Locate the cell with the specified text and output its (x, y) center coordinate. 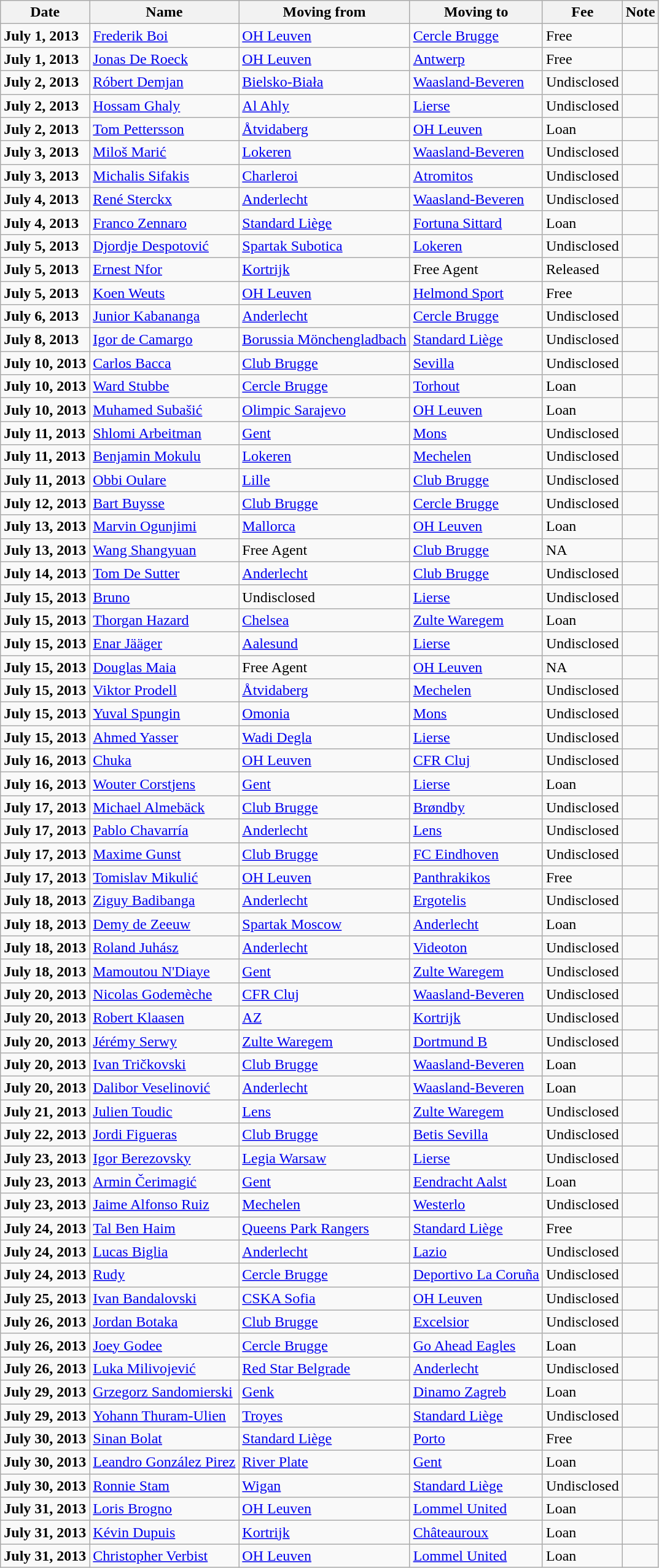
Sinan Bolat (165, 1439)
Robert Klaasen (165, 1017)
Ronnie Stam (165, 1486)
Genk (324, 1392)
Chelsea (324, 620)
July 8, 2013 (45, 340)
Ernest Nfor (165, 269)
July 25, 2013 (45, 1298)
Tal Ben Haim (165, 1228)
Jordan Botaka (165, 1322)
Ivan Tričkovski (165, 1065)
Luka Milivojević (165, 1368)
Fortuna Sittard (476, 222)
Ergotelis (476, 901)
Borussia Mönchengladbach (324, 340)
Date (45, 12)
Kévin Dupuis (165, 1532)
Porto (476, 1439)
Wigan (324, 1486)
Koen Weuts (165, 293)
Bart Buysse (165, 503)
Jérémy Serwy (165, 1041)
July 6, 2013 (45, 316)
Igor Berezovsky (165, 1158)
Thorgan Hazard (165, 620)
Lazio (476, 1252)
Enar Jääger (165, 643)
Released (582, 269)
Omonia (324, 714)
Maxime Gunst (165, 854)
Antwerp (476, 59)
Excelsior (476, 1322)
Christopher Verbist (165, 1556)
Armin Čerimagić (165, 1182)
July 21, 2013 (45, 1111)
CSKA Sofia (324, 1298)
Ward Stubbe (165, 386)
Châteauroux (476, 1532)
Roland Juhász (165, 947)
Yohann Thuram-Ulien (165, 1415)
René Sterckx (165, 199)
Mallorca (324, 527)
Betis Sevilla (476, 1135)
Red Star Belgrade (324, 1368)
Michael Almebäck (165, 807)
FC Eindhoven (476, 854)
July 22, 2013 (45, 1135)
Olimpic Sarajevo (324, 410)
Carlos Bacca (165, 363)
Dinamo Zagreb (476, 1392)
Tom De Sutter (165, 573)
Spartak Moscow (324, 924)
Rudy (165, 1275)
Moving to (476, 12)
Charleroi (324, 176)
Name (165, 12)
Moving from (324, 12)
Marvin Ogunjimi (165, 527)
Tom Pettersson (165, 129)
Deportivo La Coruña (476, 1275)
Videoton (476, 947)
Wadi Degla (324, 737)
Loris Brogno (165, 1509)
Pablo Chavarría (165, 831)
Hossam Ghaly (165, 106)
Westerlo (476, 1205)
Dortmund B (476, 1041)
Djordje Despotović (165, 246)
Jonas De Roeck (165, 59)
Helmond Sport (476, 293)
Queens Park Rangers (324, 1228)
Junior Kabananga (165, 316)
Shlomi Arbeitman (165, 433)
Ziguy Badibanga (165, 901)
Note (640, 12)
Miloš Marić (165, 152)
Bruno (165, 597)
Legia Warsaw (324, 1158)
Franco Zennaro (165, 222)
Lille (324, 480)
Jaime Alfonso Ruiz (165, 1205)
Leandro González Pirez (165, 1462)
Douglas Maia (165, 667)
Obbi Oulare (165, 480)
Al Ahly (324, 106)
Frederik Boi (165, 36)
Chuka (165, 761)
Fee (582, 12)
Nicolas Godemèche (165, 994)
Wang Shangyuan (165, 550)
Joey Godee (165, 1345)
AZ (324, 1017)
Brøndby (476, 807)
Atromitos (476, 176)
Yuval Spungin (165, 714)
Lucas Biglia (165, 1252)
Eendracht Aalst (476, 1182)
July 12, 2013 (45, 503)
Troyes (324, 1415)
Julien Toudic (165, 1111)
Róbert Demjan (165, 82)
Tomislav Mikulić (165, 877)
Benjamin Mokulu (165, 457)
River Plate (324, 1462)
Wouter Corstjens (165, 784)
Sevilla (476, 363)
Jordi Figueras (165, 1135)
Panthrakikos (476, 877)
Go Ahead Eagles (476, 1345)
Ivan Bandalovski (165, 1298)
Bielsko-Biała (324, 82)
Aalesund (324, 643)
July 14, 2013 (45, 573)
Demy de Zeeuw (165, 924)
Dalibor Veselinović (165, 1088)
Muhamed Subašić (165, 410)
Ahmed Yasser (165, 737)
Torhout (476, 386)
Spartak Subotica (324, 246)
Michalis Sifakis (165, 176)
Viktor Prodell (165, 691)
Mamoutou N'Diaye (165, 971)
Igor de Camargo (165, 340)
Grzegorz Sandomierski (165, 1392)
